Detect which cell encompasses the target text, then output its (X, Y) center coordinate. 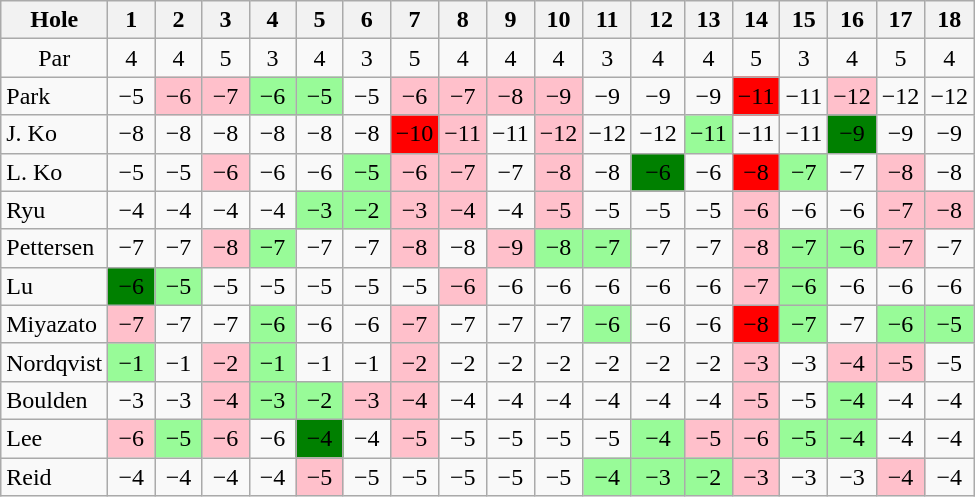
Lu (54, 286)
15 (804, 20)
−10 (414, 134)
17 (900, 20)
16 (852, 20)
Hole (54, 20)
Miyazato (54, 324)
6 (366, 20)
2 (178, 20)
Par (54, 58)
14 (756, 20)
13 (709, 20)
J. Ko (54, 134)
Lee (54, 438)
L. Ko (54, 172)
8 (463, 20)
9 (511, 20)
Reid (54, 477)
1 (132, 20)
10 (558, 20)
11 (608, 20)
Boulden (54, 400)
Nordqvist (54, 362)
Ryu (54, 210)
18 (950, 20)
12 (658, 20)
Pettersen (54, 248)
7 (414, 20)
Park (54, 96)
